Find where the given text appears and provide that cell's center as (X, Y) coordinate. 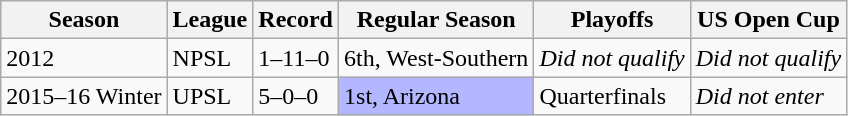
NPSL (210, 58)
Did not enter (768, 96)
6th, West-Southern (436, 58)
5–0–0 (296, 96)
League (210, 20)
2012 (84, 58)
1st, Arizona (436, 96)
Record (296, 20)
Quarterfinals (612, 96)
Season (84, 20)
UPSL (210, 96)
US Open Cup (768, 20)
Playoffs (612, 20)
2015–16 Winter (84, 96)
Regular Season (436, 20)
1–11–0 (296, 58)
